Detect which cell encompasses the target text, then output its (x, y) center coordinate. 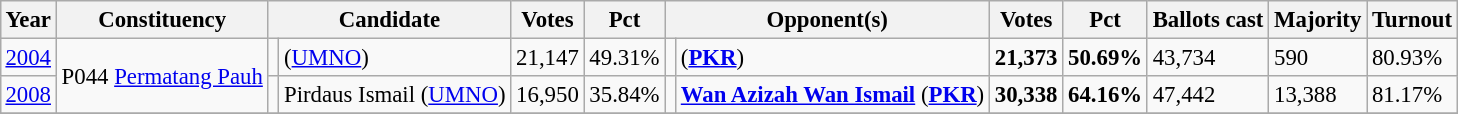
Ballots cast (1208, 20)
2008 (28, 95)
Wan Azizah Wan Ismail (PKR) (832, 95)
80.93% (1412, 57)
(PKR) (832, 57)
21,373 (1026, 57)
590 (1318, 57)
Pirdaus Ismail (UMNO) (395, 95)
35.84% (624, 95)
64.16% (1106, 95)
Majority (1318, 20)
Constituency (162, 20)
50.69% (1106, 57)
81.17% (1412, 95)
21,147 (548, 57)
47,442 (1208, 95)
49.31% (624, 57)
(UMNO) (395, 57)
P044 Permatang Pauh (162, 76)
30,338 (1026, 95)
16,950 (548, 95)
2004 (28, 57)
Year (28, 20)
43,734 (1208, 57)
13,388 (1318, 95)
Candidate (390, 20)
Opponent(s) (828, 20)
Turnout (1412, 20)
